Search for the cell housing the specified text and yield its [X, Y] center coordinate. 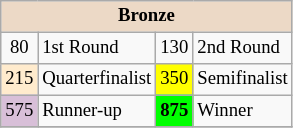
Bronze [146, 16]
2nd Round [242, 48]
575 [20, 112]
1st Round [97, 48]
Quarterfinalist [97, 80]
875 [174, 112]
Semifinalist [242, 80]
Winner [242, 112]
Runner-up [97, 112]
80 [20, 48]
130 [174, 48]
215 [20, 80]
350 [174, 80]
